Identify which cell holds the provided text, then report its [x, y] central coordinate. 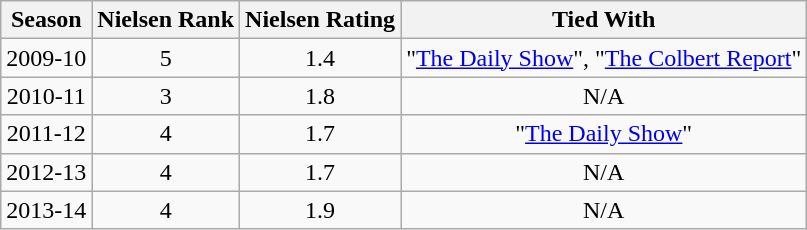
1.8 [320, 96]
1.4 [320, 58]
1.9 [320, 210]
2010-11 [46, 96]
"The Daily Show", "The Colbert Report" [604, 58]
2011-12 [46, 134]
Season [46, 20]
Nielsen Rank [166, 20]
"The Daily Show" [604, 134]
2012-13 [46, 172]
2013-14 [46, 210]
Tied With [604, 20]
3 [166, 96]
2009-10 [46, 58]
5 [166, 58]
Nielsen Rating [320, 20]
